Locate the cell with the specified text and output its (X, Y) center coordinate. 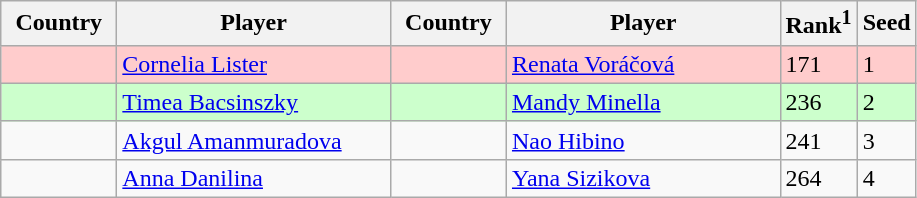
264 (818, 178)
Mandy Minella (643, 102)
1 (886, 64)
Timea Bacsinszky (254, 102)
2 (886, 102)
Yana Sizikova (643, 178)
236 (818, 102)
4 (886, 178)
171 (818, 64)
Rank1 (818, 24)
Anna Danilina (254, 178)
Nao Hibino (643, 140)
Seed (886, 24)
241 (818, 140)
Akgul Amanmuradova (254, 140)
Renata Voráčová (643, 64)
Cornelia Lister (254, 64)
3 (886, 140)
